Pinpoint the cell where the given text exists, returning its (x, y) midpoint coordinate. 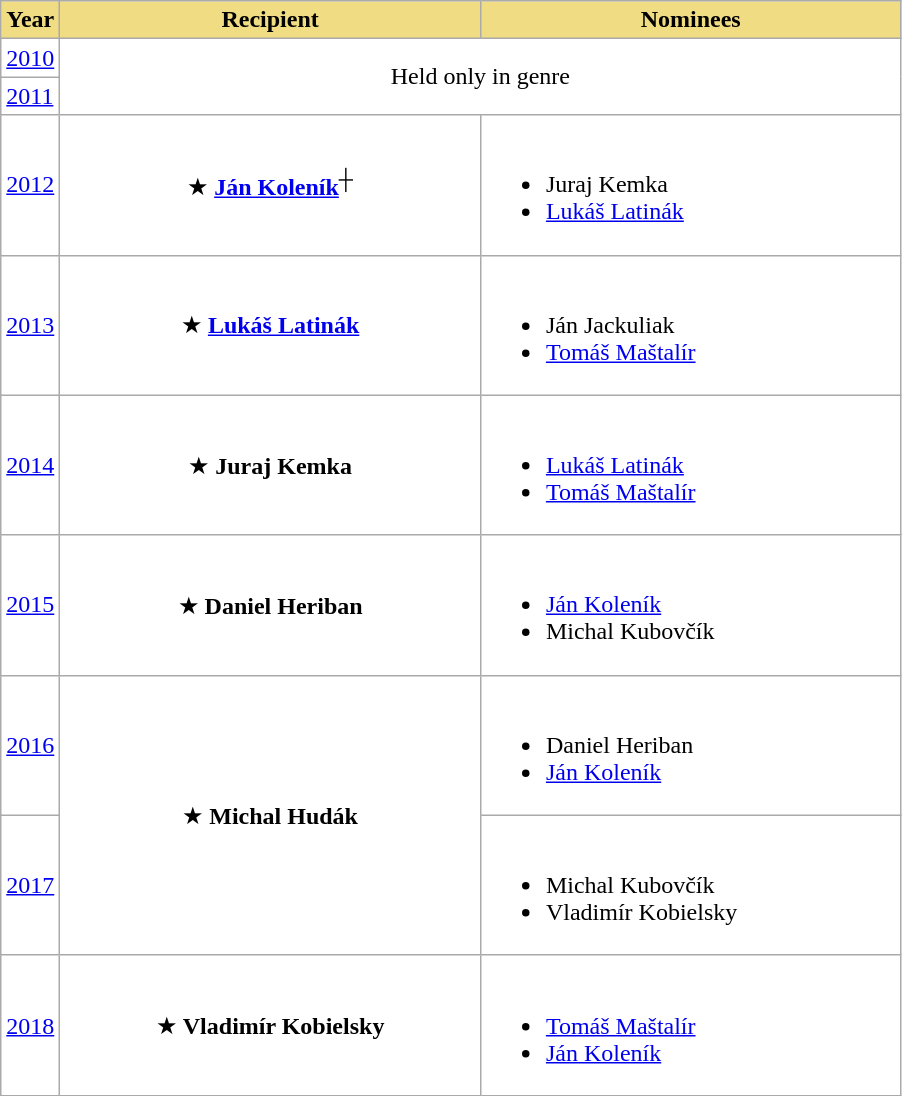
2018 (30, 1025)
2015 (30, 605)
Ján JackuliakTomáš Maštalír (690, 325)
2014 (30, 465)
Nominees (690, 20)
2012 (30, 185)
Year (30, 20)
Ján KoleníkMichal Kubovčík (690, 605)
Recipient (270, 20)
★ Michal Hudák (270, 815)
★ Ján Koleník┼ (270, 185)
★ Daniel Heriban (270, 605)
Lukáš LatinákTomáš Maštalír (690, 465)
★ Vladimír Kobielsky (270, 1025)
2016 (30, 745)
Held only in genre (480, 77)
Michal KubovčíkVladimír Kobielsky (690, 885)
2013 (30, 325)
★ Juraj Kemka (270, 465)
Daniel HeribanJán Koleník (690, 745)
★ Lukáš Latinák (270, 325)
2010 (30, 58)
2017 (30, 885)
Juraj KemkaLukáš Latinák (690, 185)
2011 (30, 96)
Tomáš MaštalírJán Koleník (690, 1025)
